Identify which cell holds the provided text, then report its [x, y] central coordinate. 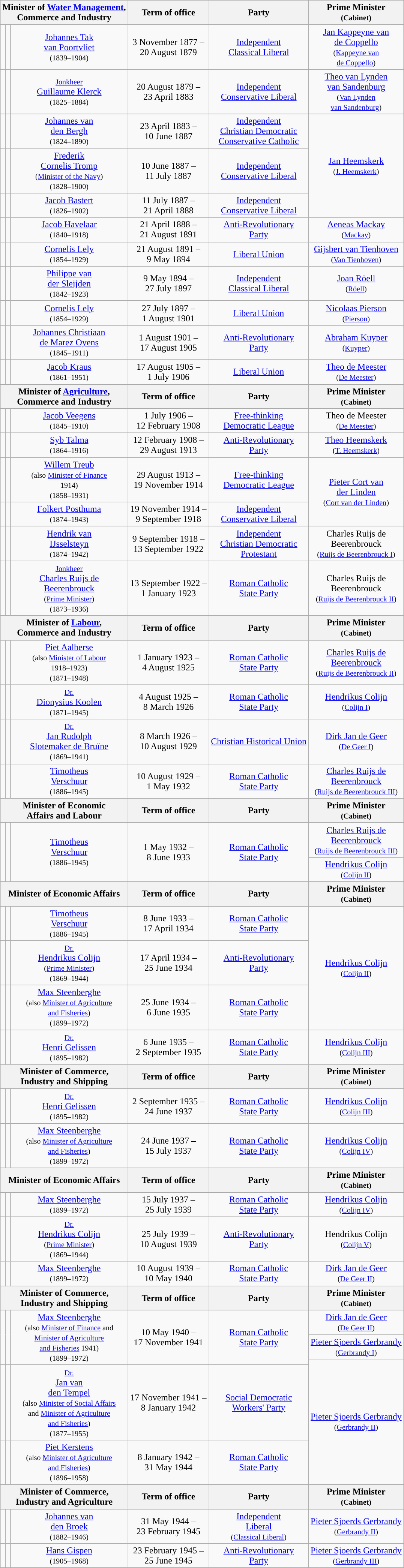
Dr. Dionysius Koolen (1871–1945) [69, 702]
Johannes van den Bergh (1824–1890) [69, 131]
Nicolaas Pierson (Pierson) [356, 313]
17 August 1905 – 1 July 1906 [168, 372]
Folkert Posthuma (1874–1943) [69, 514]
1 January 1923 – 4 August 1925 [168, 662]
Frederik Cornelis Tromp (Minister of the Navy) (1828–1900) [69, 171]
Christian Historical Union [259, 742]
11 July 1887 – 21 April 1888 [168, 205]
Minister of Water Management, Commerce and Industry [64, 13]
13 September 1922 – 1 January 1923 [168, 588]
Minister of Commerce, Industry and Agriculture [64, 1497]
2 September 1935 – 24 June 1937 [168, 1106]
Jan Heemskerk (J. Heemskerk) [356, 166]
Dirk Jan de Geer (De Geer I) [356, 742]
31 May 1944 – 23 February 1945 [168, 1526]
Theo Heemskerk (T. Heemskerk) [356, 445]
Johannes van den Broek (1882–1946) [69, 1526]
Jonkheer Charles Ruijs de Beerenbrouck (Prime Minister) (1873–1936) [69, 588]
8 March 1926 – 10 August 1929 [168, 742]
19 November 1914 – 9 September 1918 [168, 514]
23 April 1883 – 10 June 1887 [168, 131]
Dr. Jan van den Tempel (also Minister of Social Affairs and Minister of Agriculture and Fisheries) (1877–1955) [69, 1402]
Gijsbert van Tienhoven (Van Tienhoven) [356, 254]
Aeneas Mackay (Mackay) [356, 229]
1 August 1901 – 17 August 1905 [168, 342]
21 April 1888 – 21 August 1891 [168, 229]
4 August 1925 – 8 March 1926 [168, 702]
Jacob Kraus (1861–1951) [69, 372]
9 May 1894 – 27 July 1897 [168, 283]
Jacob Bastert (1826–1902) [69, 205]
Theo van Lynden van Sandenburg (Van Lynden van Sandenburg) [356, 91]
3 November 1877 – 20 August 1879 [168, 47]
10 May 1940 – 17 November 1941 [168, 1337]
Piet Aalberse (also Minister of Labour 1918–1923) (1871–1948) [69, 662]
21 August 1891 – 9 May 1894 [168, 254]
Max Steenberghe (also Minister of Finance and Minister of Agriculture and Fisheries 1941) (1899–1972) [69, 1337]
17 November 1941 – 8 January 1942 [168, 1402]
Minister of Economic Affairs and Labour [64, 811]
Hendrik van IJsselsteyn (1874–1942) [69, 544]
20 August 1879 – 23 April 1883 [168, 91]
Piet Kerstens (also Minister of Agriculture and Fisheries) (1896–1958) [69, 1462]
25 July 1939 – 10 August 1939 [168, 1239]
8 January 1942 – 31 May 1944 [168, 1462]
Pieter Sjoerds Gerbrandy (Gerbrandy I) [356, 1347]
Joan Röell (Röell) [356, 283]
Dr. Jan Rudolph Slotemaker de Bruïne (1869–1941) [69, 742]
23 February 1945 – 25 June 1945 [168, 1556]
Jonkheer Guillaume Klerck (1825–1884) [69, 91]
Jacob Havelaar (1840–1918) [69, 229]
Independent Christian Democratic Protestant [259, 544]
Hendrikus Colijn (Colijn V) [356, 1239]
Pieter Sjoerds Gerbrandy (Gerbrandy III) [356, 1556]
Minister of Agriculture, Commerce and Industry [64, 396]
Pieter Cort van der Linden (Cort van der Linden) [356, 492]
Syb Talma (1864–1916) [69, 445]
10 August 1939 – 10 May 1940 [168, 1273]
Independent Liberal (Classical Liberal) [259, 1526]
Social Democratic Workers' Party [259, 1402]
9 September 1918 – 13 September 1922 [168, 544]
Johannes Christiaan de Marez Oyens (1845–1911) [69, 342]
24 June 1937 – 15 July 1937 [168, 1146]
10 August 1929 – 1 May 1932 [168, 781]
29 August 1913 – 19 November 1914 [168, 480]
Jan Kappeyne van de Coppello (Kappeyne van de Coppello) [356, 47]
17 April 1934 – 25 June 1934 [168, 963]
27 July 1897 – 1 August 1901 [168, 313]
12 February 1908 – 29 August 1913 [168, 445]
1 July 1906 – 12 February 1908 [168, 421]
Independent Christian Democratic Conservative Catholic [259, 131]
6 June 1935 – 2 September 1935 [168, 1047]
10 June 1887 – 11 July 1887 [168, 171]
Charles Ruijs de Beerenbrouck (Ruijs de Beerenbrouck I) [356, 544]
Abraham Kuyper (Kuyper) [356, 342]
25 June 1934 – 6 June 1935 [168, 1008]
Jacob Veegens (1845–1910) [69, 421]
Minister of Labour, Commerce and Industry [64, 628]
Johannes Tak van Poortvliet (1839–1904) [69, 47]
15 July 1937 – 25 July 1939 [168, 1204]
1 May 1932 – 8 June 1933 [168, 852]
Willem Treub (also Minister of Finance 1914) (1858–1931) [69, 480]
Philippe van der Sleijden (1842–1923) [69, 283]
8 June 1933 – 17 April 1934 [168, 923]
Hendrikus Colijn (Colijn I) [356, 702]
Hans Gispen (1905–1968) [69, 1556]
